Identify which cell holds the provided text, then report its [x, y] central coordinate. 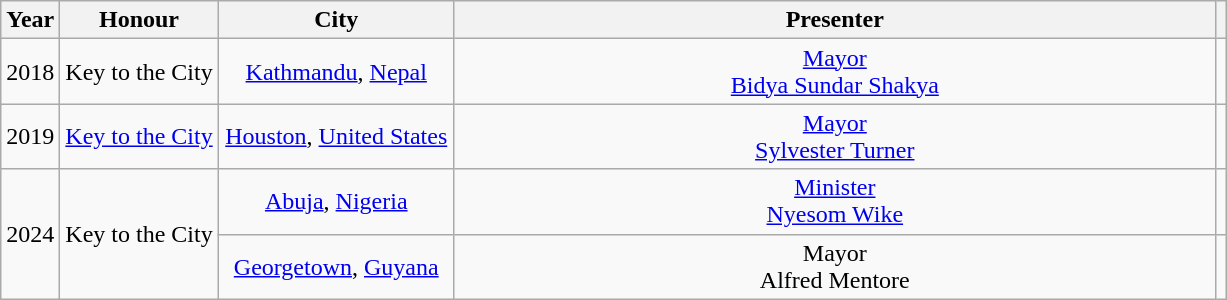
Presenter [834, 20]
MayorBidya Sundar Shakya [834, 72]
Georgetown, Guyana [336, 266]
Abuja, Nigeria [336, 202]
Honour [139, 20]
2018 [30, 72]
MayorSylvester Turner [834, 136]
2024 [30, 234]
Kathmandu, Nepal [336, 72]
Houston, United States [336, 136]
Year [30, 20]
2019 [30, 136]
City [336, 20]
MinisterNyesom Wike [834, 202]
MayorAlfred Mentore [834, 266]
